Pinpoint the cell where the given text exists, returning its (x, y) midpoint coordinate. 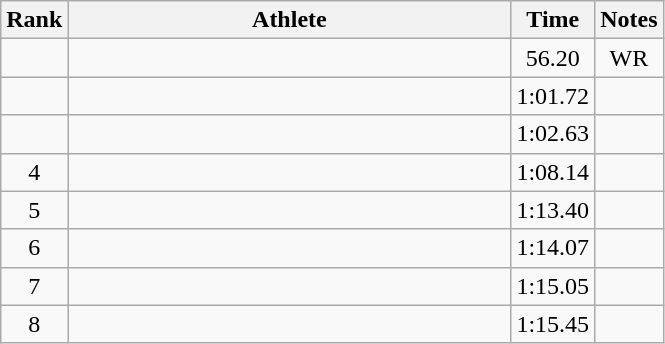
5 (34, 210)
1:13.40 (553, 210)
1:01.72 (553, 96)
6 (34, 248)
Rank (34, 20)
8 (34, 324)
56.20 (553, 58)
1:08.14 (553, 172)
WR (629, 58)
1:15.05 (553, 286)
4 (34, 172)
1:15.45 (553, 324)
Athlete (290, 20)
Time (553, 20)
7 (34, 286)
Notes (629, 20)
1:14.07 (553, 248)
1:02.63 (553, 134)
